Scan for the cell matching the given text and deliver its [x, y] coordinate at center. 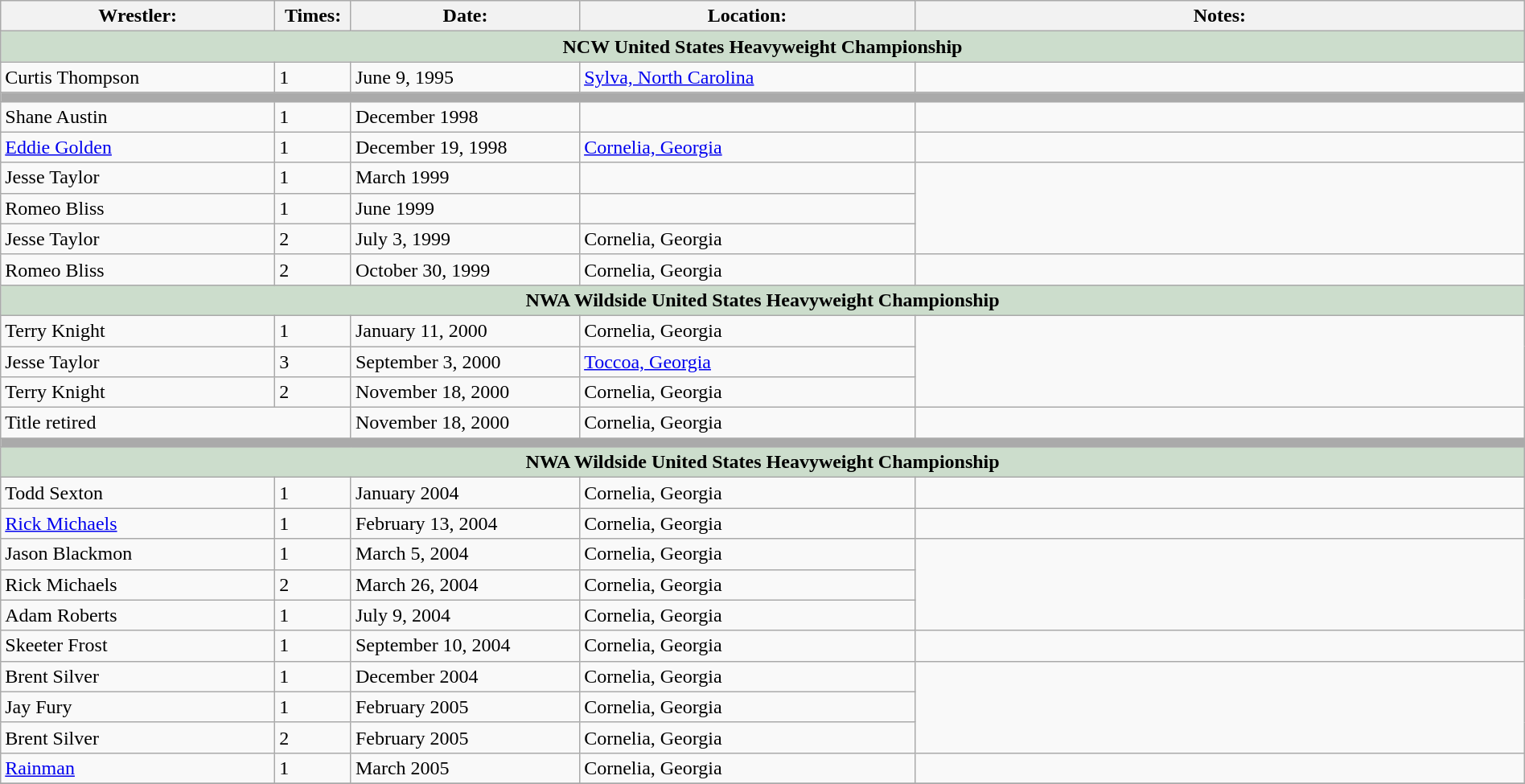
September 3, 2000 [465, 361]
Jason Blackmon [138, 554]
Times: [314, 16]
February 13, 2004 [465, 523]
March 2005 [465, 768]
January 11, 2000 [465, 330]
Toccoa, Georgia [748, 361]
Date: [465, 16]
October 30, 1999 [465, 269]
Skeeter Frost [138, 646]
July 3, 1999 [465, 239]
June 9, 1995 [465, 77]
December 19, 1998 [465, 147]
Shane Austin [138, 117]
Location: [748, 16]
July 9, 2004 [465, 615]
January 2004 [465, 493]
Notes: [1219, 16]
3 [314, 361]
Jay Fury [138, 707]
June 1999 [465, 208]
December 2004 [465, 676]
Wrestler: [138, 16]
December 1998 [465, 117]
September 10, 2004 [465, 646]
NCW United States Heavyweight Championship [762, 47]
Eddie Golden [138, 147]
Title retired [176, 423]
Rainman [138, 768]
Sylva, North Carolina [748, 77]
March 26, 2004 [465, 585]
March 1999 [465, 178]
March 5, 2004 [465, 554]
Todd Sexton [138, 493]
Curtis Thompson [138, 77]
Adam Roberts [138, 615]
